Return (x, y) of the center of cell containing provided text 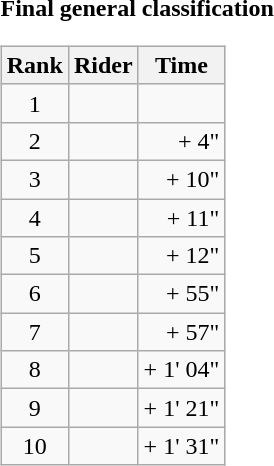
+ 10" (182, 179)
2 (34, 141)
+ 1' 21" (182, 408)
5 (34, 256)
+ 4" (182, 141)
+ 57" (182, 332)
+ 1' 31" (182, 446)
4 (34, 217)
10 (34, 446)
1 (34, 103)
+ 12" (182, 256)
+ 55" (182, 294)
8 (34, 370)
6 (34, 294)
Time (182, 65)
Rider (103, 65)
7 (34, 332)
3 (34, 179)
Rank (34, 65)
+ 1' 04" (182, 370)
9 (34, 408)
+ 11" (182, 217)
